Detect which cell encompasses the target text, then output its [X, Y] center coordinate. 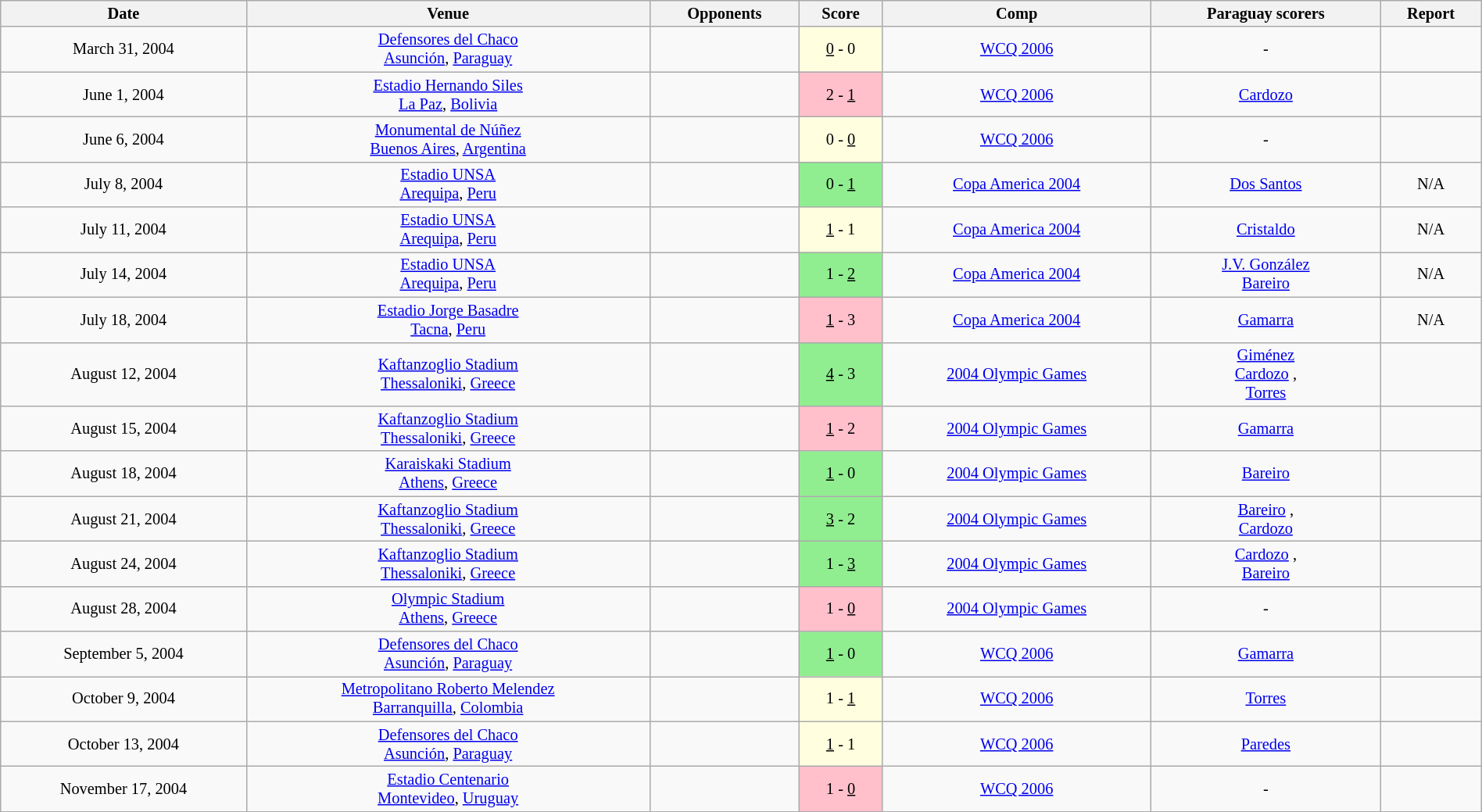
Bareiro [1266, 474]
Cardozo [1266, 95]
Paredes [1266, 744]
March 31, 2004 [123, 49]
3 - 2 [841, 519]
Monumental de NúñezBuenos Aires, Argentina [448, 139]
Estadio Hernando SilesLa Paz, Bolivia [448, 95]
August 28, 2004 [123, 609]
Dos Santos [1266, 184]
Torres [1266, 699]
Karaiskaki StadiumAthens, Greece [448, 474]
Comp [1016, 13]
Olympic Stadium Athens, Greece [448, 609]
November 17, 2004 [123, 789]
Estadio Jorge Basadre Tacna, Peru [448, 320]
Cardozo , Bareiro [1266, 563]
2 - 1 [841, 95]
Paraguay scorers [1266, 13]
July 14, 2004 [123, 274]
July 8, 2004 [123, 184]
Score [841, 13]
Report [1430, 13]
August 12, 2004 [123, 374]
Bareiro , Cardozo [1266, 519]
August 18, 2004 [123, 474]
Estadio CentenarioMontevideo, Uruguay [448, 789]
Giménez Cardozo , Torres [1266, 374]
J.V. González Bareiro [1266, 274]
July 18, 2004 [123, 320]
October 13, 2004 [123, 744]
Date [123, 13]
Venue [448, 13]
Metropolitano Roberto MelendezBarranquilla, Colombia [448, 699]
Cristaldo [1266, 230]
4 - 3 [841, 374]
June 1, 2004 [123, 95]
August 21, 2004 [123, 519]
Opponents [724, 13]
September 5, 2004 [123, 654]
August 15, 2004 [123, 428]
June 6, 2004 [123, 139]
August 24, 2004 [123, 563]
0 - 1 [841, 184]
July 11, 2004 [123, 230]
October 9, 2004 [123, 699]
